Determine the (X, Y) coordinate at the center of the cell enclosing the given text.  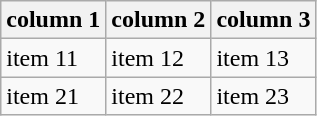
item 11 (54, 58)
column 3 (264, 20)
item 12 (158, 58)
item 23 (264, 96)
item 13 (264, 58)
column 2 (158, 20)
column 1 (54, 20)
item 21 (54, 96)
item 22 (158, 96)
